Return the (X, Y) coordinate for the center point of the cell that contains the specified text.  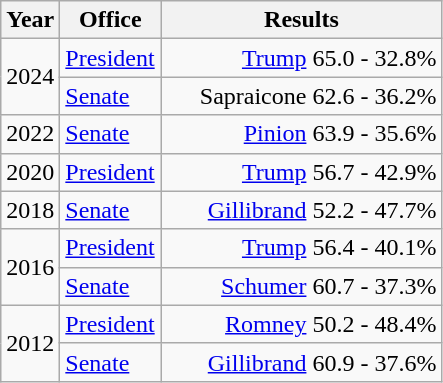
Office (110, 20)
Trump 56.7 - 42.9% (302, 172)
2016 (30, 267)
Results (302, 20)
Pinion 63.9 - 35.6% (302, 134)
Trump 65.0 - 32.8% (302, 58)
Year (30, 20)
Romney 50.2 - 48.4% (302, 324)
Trump 56.4 - 40.1% (302, 248)
Schumer 60.7 - 37.3% (302, 286)
2012 (30, 343)
2020 (30, 172)
2024 (30, 77)
2022 (30, 134)
Gillibrand 60.9 - 37.6% (302, 362)
Sapraicone 62.6 - 36.2% (302, 96)
2018 (30, 210)
Gillibrand 52.2 - 47.7% (302, 210)
